Return the [X, Y] coordinate for the center point of the cell that contains the specified text.  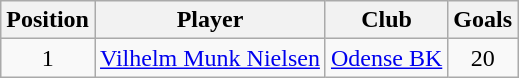
Vilhelm Munk Nielsen [210, 58]
Odense BK [386, 58]
20 [483, 58]
Player [210, 20]
Position [48, 20]
Goals [483, 20]
Club [386, 20]
1 [48, 58]
